Pinpoint the cell where the given text exists, returning its (X, Y) midpoint coordinate. 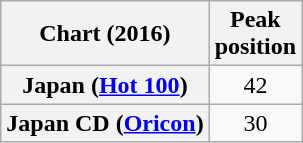
42 (255, 85)
30 (255, 123)
Chart (2016) (105, 34)
Japan (Hot 100) (105, 85)
Peakposition (255, 34)
Japan CD (Oricon) (105, 123)
